Return (X, Y) of the center of cell containing provided text 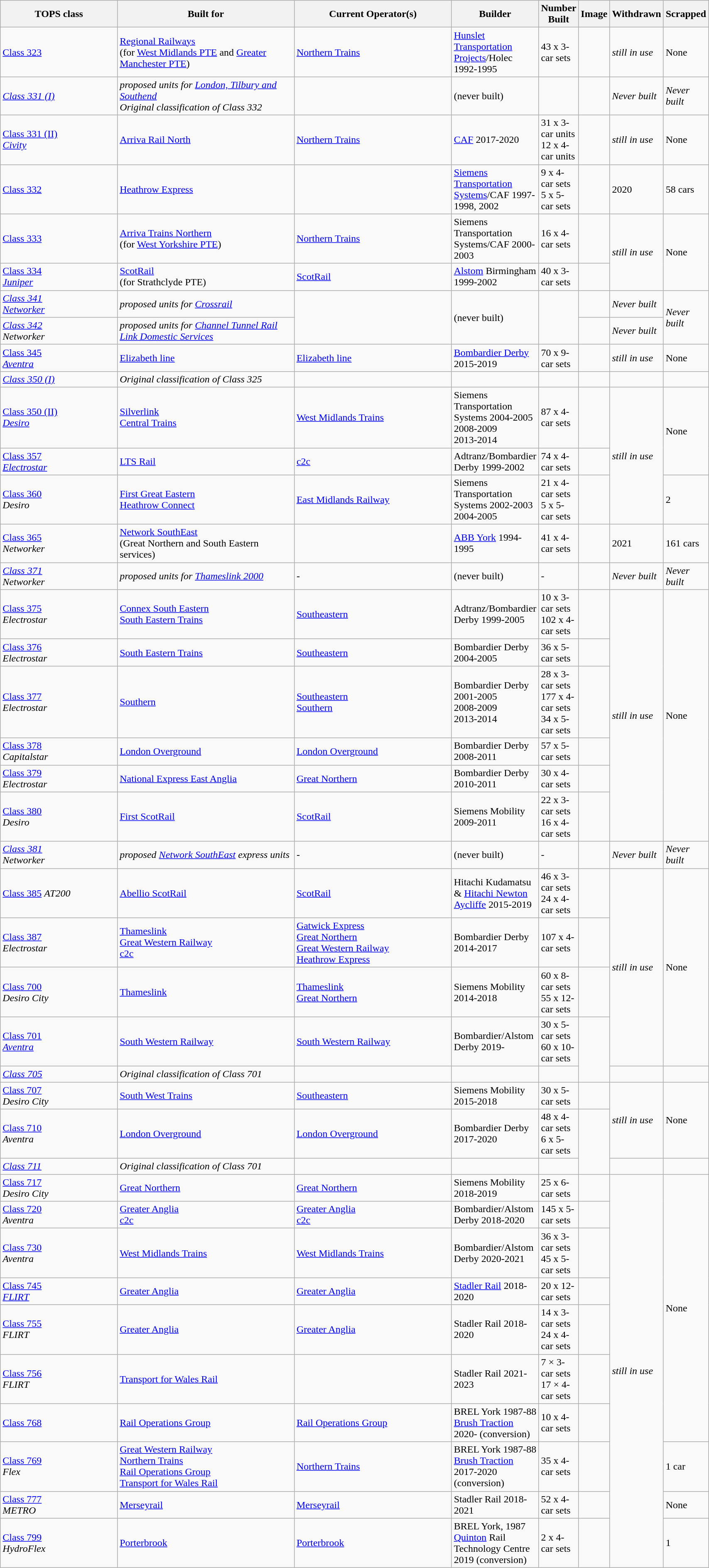
proposed units for Thameslink 2000 (206, 576)
Class 755FLIRT (59, 1330)
Abellio ScotRail (206, 893)
Class 799HydroFlex (59, 1543)
SilverlinkCentral Trains (206, 417)
Builder (495, 14)
TOPS class (59, 14)
2021 (636, 544)
Bombardier Derby 2014-2017 (495, 943)
Alstom Birmingham 1999-2002 (495, 277)
Gatwick ExpressGreat NorthernGreat Western RailwayHeathrow Express (373, 943)
Connex South EasternSouth Eastern Trains (206, 615)
43 x 3-car sets (559, 52)
Class 769Flex (59, 1467)
Transport for Wales Rail (206, 1379)
ThameslinkGreat Northern (373, 992)
46 x 3-car sets24 x 4-car sets (559, 893)
9 x 4-car sets5 x 5-car sets (559, 189)
Class 381Networker (59, 855)
Heathrow Express (206, 189)
Bombardier Derby 2017-2020 (495, 1134)
Class 385 AT200 (59, 893)
Arriva Trains Northern(for West Yorkshire PTE) (206, 238)
28 x 3-car sets177 x 4-car sets34 x 5-car sets (559, 702)
First Great EasternHeathrow Connect (206, 500)
70 x 9-car sets (559, 358)
proposed Network SouthEast express units (206, 855)
Regional Railways(for West Midlands PTE and Greater Manchester PTE) (206, 52)
Class 717Desiro City (59, 1188)
16 x 4-car sets (559, 238)
1 car (686, 1467)
Class 707Desiro City (59, 1095)
1 (686, 1543)
Great Western RailwayNorthern TrainsRail Operations GroupTransport for Wales Rail (206, 1467)
Class 375Electrostar (59, 615)
Class 345Aventra (59, 358)
Class 768 (59, 1423)
Class 756FLIRT (59, 1379)
Class 371Networker (59, 576)
Class 333 (59, 238)
30 x 5-car sets60 x 10-car sets (559, 1041)
Bombardier Derby 2004-2005 (495, 653)
10 x 4-car sets (559, 1423)
Class 711 (59, 1166)
Built for (206, 14)
ScotRail(for Strathclyde PTE) (206, 277)
Siemens Mobility 2014-2018 (495, 992)
35 x 4-car sets (559, 1467)
Class 730Aventra (59, 1253)
Class 357Electrostar (59, 461)
proposed units for Channel Tunnel Rail Link Domestic Services (206, 331)
National Express East Anglia (206, 778)
Original classification of Class 325 (206, 379)
30 x 4-car sets (559, 778)
Class 387Electrostar (59, 943)
20 x 12-car sets (559, 1291)
Class 710Aventra (59, 1134)
BREL York, 1987Quinton Rail Technology Centre 2019 (conversion) (495, 1543)
40 x 3-car sets (559, 277)
Class 331 (I) (59, 96)
Class 323 (59, 52)
Siemens Transportation Systems 2002-20032004-2005 (495, 500)
57 x 5-car sets (559, 752)
107 x 4-car sets (559, 943)
proposed units for London, Tilbury and Southend Original classification of Class 332 (206, 96)
CAF 2017-2020 (495, 140)
87 x 4-car sets (559, 417)
31 x 3-car units12 x 4-car units (559, 140)
Class 334Juniper (59, 277)
Class 342Networker (59, 331)
Class 700Desiro City (59, 992)
Class 777METRO (59, 1505)
Class 377Electrostar (59, 702)
Siemens Mobility 2009-2011 (495, 816)
Siemens Transportation Systems 2004-20052008-20092013-2014 (495, 417)
Siemens Transportation Systems/CAF 1997-1998, 2002 (495, 189)
BREL York 1987-88Brush Traction 2020- (conversion) (495, 1423)
Bombardier Derby 2001-20052008-20092013-2014 (495, 702)
Class 360Desiro (59, 500)
Stadler Rail 2021-2023 (495, 1379)
Class 350 (II)Desiro (59, 417)
Arriva Rail North (206, 140)
Class 720Aventra (59, 1215)
21 x 4-car sets5 x 5-car sets (559, 500)
145 x 5-car sets (559, 1215)
Current Operator(s) (373, 14)
Thameslink (206, 992)
Class 350 (I) (59, 379)
ThameslinkGreat Western Railwayc2c (206, 943)
Class 376Electrostar (59, 653)
Class 701Aventra (59, 1041)
25 x 6-car sets (559, 1188)
74 x 4-car sets (559, 461)
2020 (636, 189)
Network SouthEast(Great Northern and South Eastern services) (206, 544)
Adtranz/Bombardier Derby 1999-2005 (495, 615)
Bombardier/Alstom Derby 2019- (495, 1041)
First ScotRail (206, 816)
Image (594, 14)
SoutheasternSouthern (373, 702)
36 x 3-car sets45 x 5-car sets (559, 1253)
60 x 8-car sets55 x 12-car sets (559, 992)
52 x 4-car sets (559, 1505)
Bombardier Derby 2010-2011 (495, 778)
Bombardier Derby 2008-2011 (495, 752)
Siemens Transportation Systems/CAF 2000-2003 (495, 238)
2 (686, 500)
161 cars (686, 544)
Adtranz/Bombardier Derby 1999-2002 (495, 461)
Scrapped (686, 14)
Withdrawn (636, 14)
South West Trains (206, 1095)
Stadler Rail 2018-2021 (495, 1505)
Bombardier/Alstom Derby 2020-2021 (495, 1253)
Class 365Networker (59, 544)
South Eastern Trains (206, 653)
Class 331 (II)Civity (59, 140)
LTS Rail (206, 461)
Class 332 (59, 189)
30 x 5-car sets (559, 1095)
c2c (373, 461)
Class 341Networker (59, 304)
41 x 4-car sets (559, 544)
Siemens Mobility 2018-2019 (495, 1188)
Class 379Electrostar (59, 778)
Bombardier Derby 2015-2019 (495, 358)
14 x 3-car sets24 x 4-car sets (559, 1330)
Number Built (559, 14)
Hunslet Transportation Projects/Holec 1992-1995 (495, 52)
Class 705 (59, 1074)
36 x 5-car sets (559, 653)
Bombardier/Alstom Derby 2018-2020 (495, 1215)
BREL York 1987-88Brush Traction 2017-2020 (conversion) (495, 1467)
58 cars (686, 189)
48 x 4-car sets6 x 5-car sets (559, 1134)
Hitachi Kudamatsu & Hitachi Newton Aycliffe 2015-2019 (495, 893)
Class 380Desiro (59, 816)
22 x 3-car sets16 x 4-car sets (559, 816)
Siemens Mobility 2015-2018 (495, 1095)
2 x 4-car sets (559, 1543)
East Midlands Railway (373, 500)
7 × 3-car sets17 × 4-car sets (559, 1379)
Class 378Capitalstar (59, 752)
Class 745FLIRT (59, 1291)
10 x 3-car sets102 x 4-car sets (559, 615)
ABB York 1994-1995 (495, 544)
proposed units for Crossrail (206, 304)
Southern (206, 702)
